Capture the cell that displays the provided text and extract its (X, Y) central coordinate. 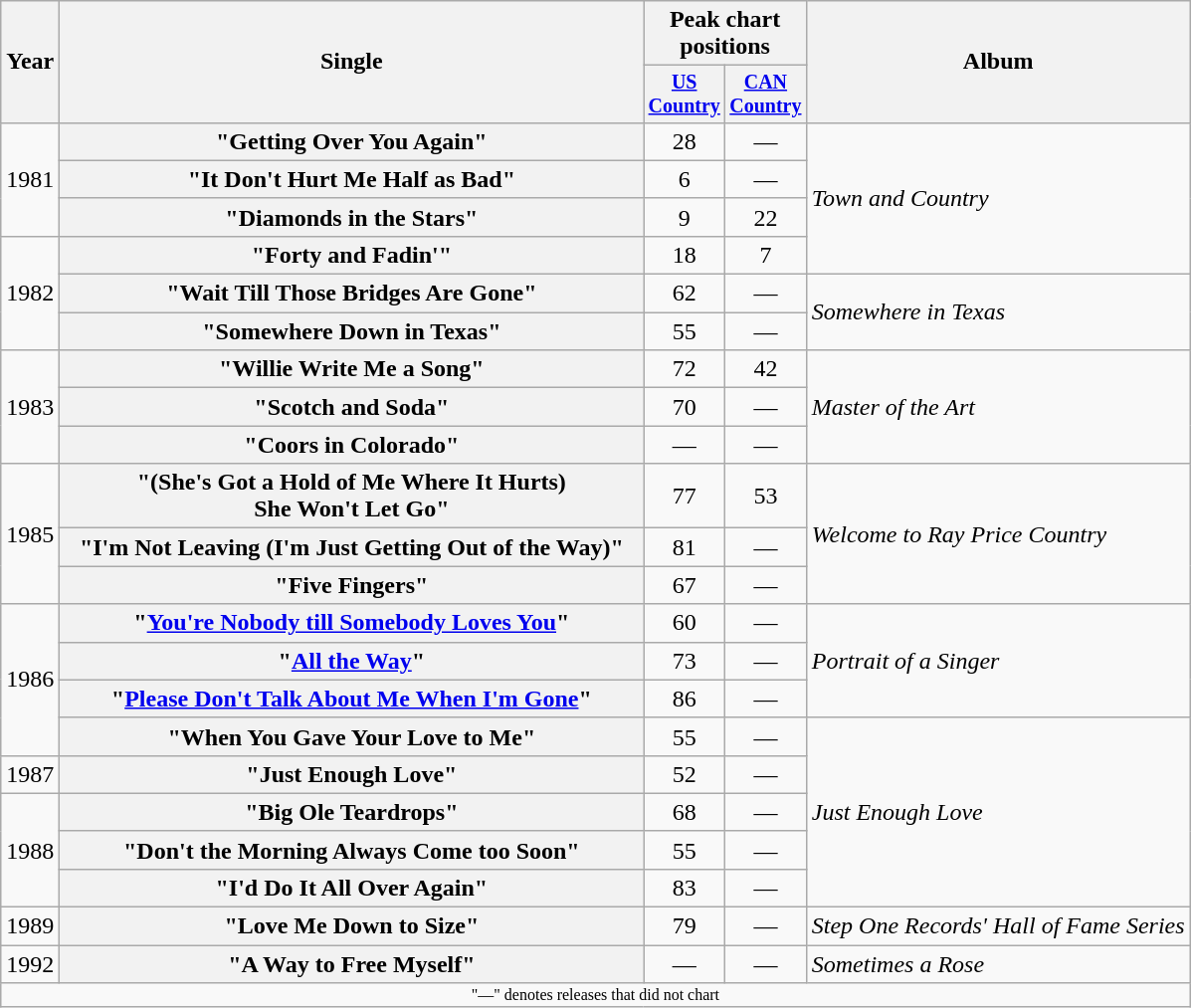
"Love Me Down to Size" (352, 926)
"You're Nobody till Somebody Loves You" (352, 623)
US Country (685, 94)
Just Enough Love (998, 812)
62 (685, 294)
Peak chartpositions (724, 34)
"Somewhere Down in Texas" (352, 331)
"I'm Not Leaving (I'm Just Getting Out of the Way)" (352, 547)
81 (685, 547)
1992 (30, 964)
1982 (30, 293)
"Big Ole Teardrops" (352, 812)
"Don't the Morning Always Come too Soon" (352, 850)
73 (685, 661)
"—" denotes releases that did not chart (595, 995)
"When You Gave Your Love to Me" (352, 736)
Sometimes a Rose (998, 964)
Somewhere in Texas (998, 312)
6 (685, 179)
7 (766, 255)
42 (766, 369)
"Forty and Fadin'" (352, 255)
77 (685, 496)
"Wait Till Those Bridges Are Gone" (352, 294)
52 (685, 774)
Portrait of a Singer (998, 661)
60 (685, 623)
"Five Fingers" (352, 585)
67 (685, 585)
Year (30, 62)
68 (685, 812)
Album (998, 62)
"Please Don't Talk About Me When I'm Gone" (352, 699)
Welcome to Ray Price Country (998, 533)
"Diamonds in the Stars" (352, 217)
53 (766, 496)
"It Don't Hurt Me Half as Bad" (352, 179)
Single (352, 62)
"I'd Do It All Over Again" (352, 888)
83 (685, 888)
22 (766, 217)
1987 (30, 774)
86 (685, 699)
1988 (30, 850)
"Coors in Colorado" (352, 445)
Step One Records' Hall of Fame Series (998, 926)
"Scotch and Soda" (352, 407)
18 (685, 255)
"A Way to Free Myself" (352, 964)
1983 (30, 407)
"Willie Write Me a Song" (352, 369)
1989 (30, 926)
Master of the Art (998, 407)
"Getting Over You Again" (352, 141)
"(She's Got a Hold of Me Where It Hurts)She Won't Let Go" (352, 496)
Town and Country (998, 198)
"Just Enough Love" (352, 774)
28 (685, 141)
70 (685, 407)
1985 (30, 533)
"All the Way" (352, 661)
72 (685, 369)
1986 (30, 680)
1981 (30, 179)
79 (685, 926)
9 (685, 217)
CAN Country (766, 94)
